Find where the given text appears and provide that cell's center as (X, Y) coordinate. 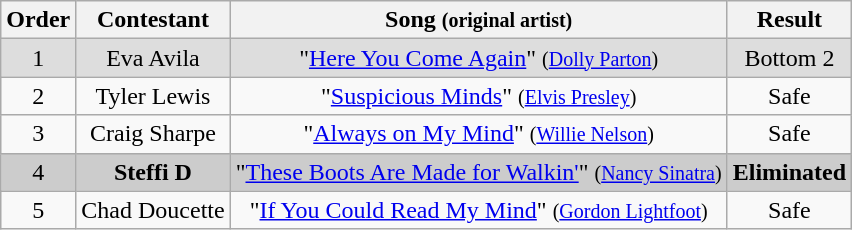
2 (38, 96)
4 (38, 172)
Order (38, 20)
"If You Could Read My Mind" (Gordon Lightfoot) (478, 210)
"These Boots Are Made for Walkin'" (Nancy Sinatra) (478, 172)
Craig Sharpe (153, 134)
5 (38, 210)
"Suspicious Minds" (Elvis Presley) (478, 96)
Song (original artist) (478, 20)
Contestant (153, 20)
Tyler Lewis (153, 96)
Bottom 2 (789, 58)
Eva Avila (153, 58)
Steffi D (153, 172)
Chad Doucette (153, 210)
"Always on My Mind" (Willie Nelson) (478, 134)
"Here You Come Again" (Dolly Parton) (478, 58)
3 (38, 134)
Result (789, 20)
Eliminated (789, 172)
1 (38, 58)
